Search for the cell housing the specified text and yield its (x, y) center coordinate. 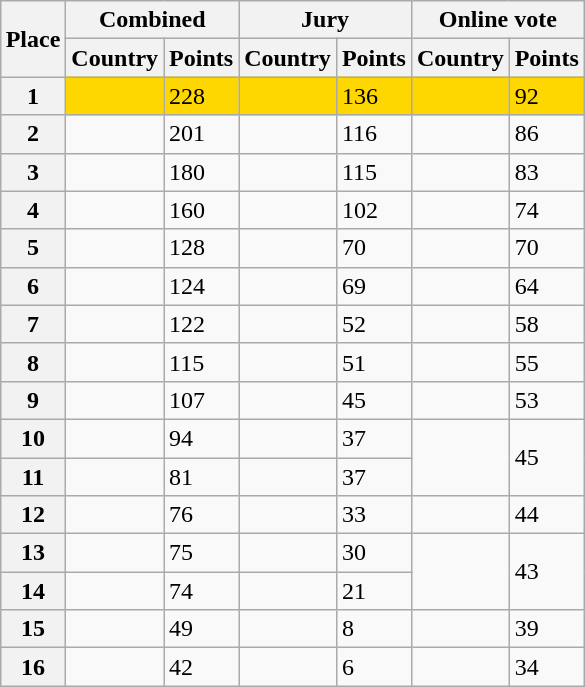
9 (33, 400)
122 (202, 324)
Place (33, 39)
33 (374, 515)
64 (546, 286)
51 (374, 362)
228 (202, 96)
1 (33, 96)
75 (202, 553)
34 (546, 667)
53 (546, 400)
5 (33, 248)
136 (374, 96)
52 (374, 324)
201 (202, 134)
69 (374, 286)
107 (202, 400)
58 (546, 324)
102 (374, 210)
116 (374, 134)
10 (33, 438)
2 (33, 134)
128 (202, 248)
16 (33, 667)
39 (546, 629)
94 (202, 438)
180 (202, 172)
7 (33, 324)
76 (202, 515)
83 (546, 172)
13 (33, 553)
55 (546, 362)
92 (546, 96)
Online vote (498, 20)
44 (546, 515)
11 (33, 477)
Combined (152, 20)
42 (202, 667)
30 (374, 553)
160 (202, 210)
124 (202, 286)
Jury (326, 20)
81 (202, 477)
49 (202, 629)
21 (374, 591)
4 (33, 210)
14 (33, 591)
12 (33, 515)
43 (546, 572)
86 (546, 134)
3 (33, 172)
15 (33, 629)
